Find where the given text appears and provide that cell's center as [X, Y] coordinate. 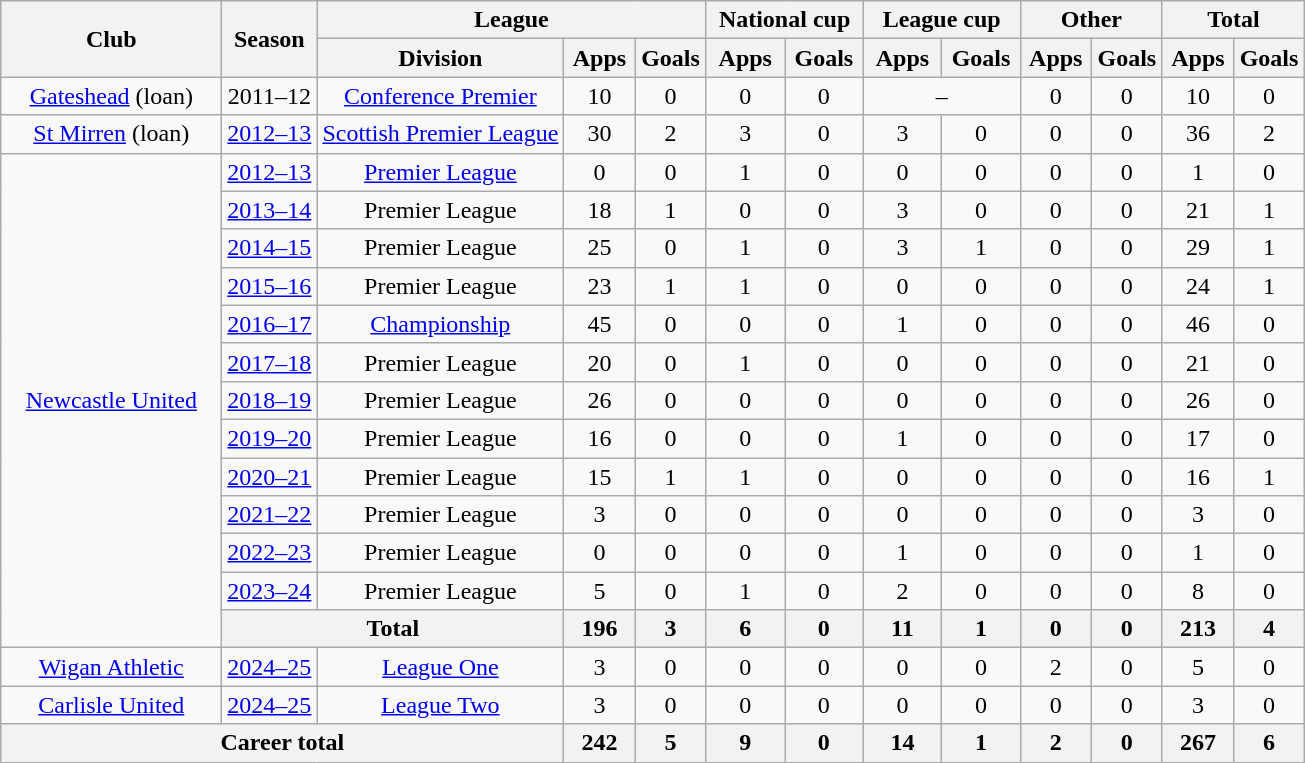
Newcastle United [112, 400]
Season [270, 39]
2011–12 [270, 96]
2023–24 [270, 591]
Division [440, 58]
League One [440, 667]
267 [1198, 743]
Conference Premier [440, 96]
2016–17 [270, 324]
4 [1268, 629]
League Two [440, 705]
2013–14 [270, 210]
Club [112, 39]
– [942, 96]
18 [600, 210]
Wigan Athletic [112, 667]
29 [1198, 248]
Gateshead (loan) [112, 96]
St Mirren (loan) [112, 134]
30 [600, 134]
National cup [784, 20]
2020–21 [270, 477]
2017–18 [270, 362]
36 [1198, 134]
23 [600, 286]
2014–15 [270, 248]
46 [1198, 324]
17 [1198, 438]
Championship [440, 324]
8 [1198, 591]
2022–23 [270, 553]
2021–22 [270, 515]
League cup [942, 20]
Other [1091, 20]
20 [600, 362]
14 [902, 743]
24 [1198, 286]
Carlisle United [112, 705]
2018–19 [270, 400]
213 [1198, 629]
Career total [282, 743]
25 [600, 248]
Scottish Premier League [440, 134]
242 [600, 743]
196 [600, 629]
2015–16 [270, 286]
League [512, 20]
2019–20 [270, 438]
9 [746, 743]
11 [902, 629]
45 [600, 324]
15 [600, 477]
